Find where the given text appears and provide that cell's center as (X, Y) coordinate. 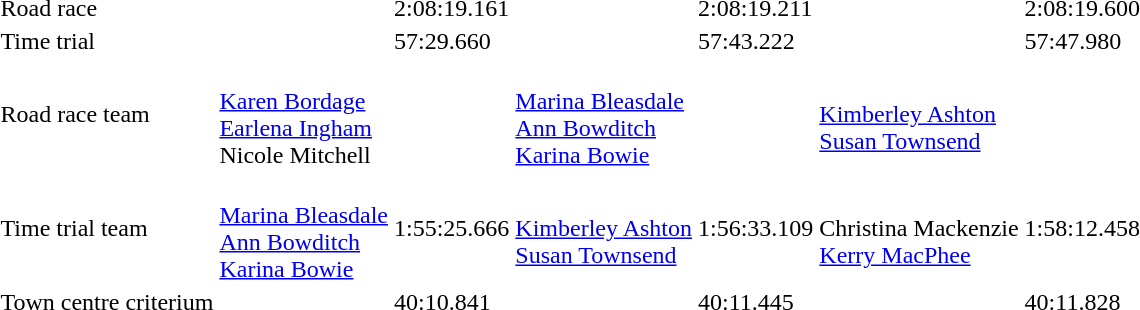
57:43.222 (755, 41)
57:29.660 (452, 41)
1:55:25.666 (452, 228)
Karen BordageEarlena InghamNicole Mitchell (304, 114)
1:56:33.109 (755, 228)
Christina MackenzieKerry MacPhee (919, 228)
